Pinpoint the cell where the given text exists, returning its [x, y] midpoint coordinate. 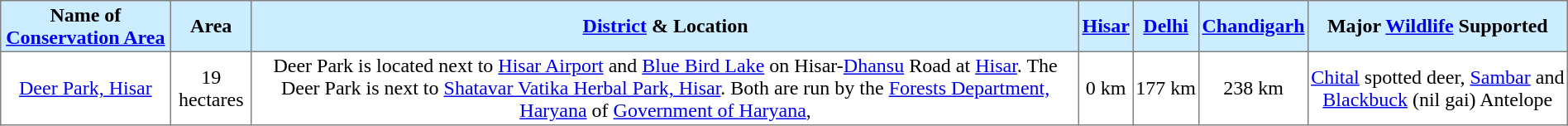
Hisar [1107, 27]
Name of Conservation Area [86, 27]
Delhi [1166, 27]
19 hectares [211, 88]
0 km [1107, 88]
238 km [1254, 88]
Area [211, 27]
Deer Park, Hisar [86, 88]
Chandigarh [1254, 27]
Chital spotted deer, Sambar and Blackbuck (nil gai) Antelope [1437, 88]
Major Wildlife Supported [1437, 27]
177 km [1166, 88]
District & Location [665, 27]
